Detect which cell encompasses the target text, then output its [X, Y] center coordinate. 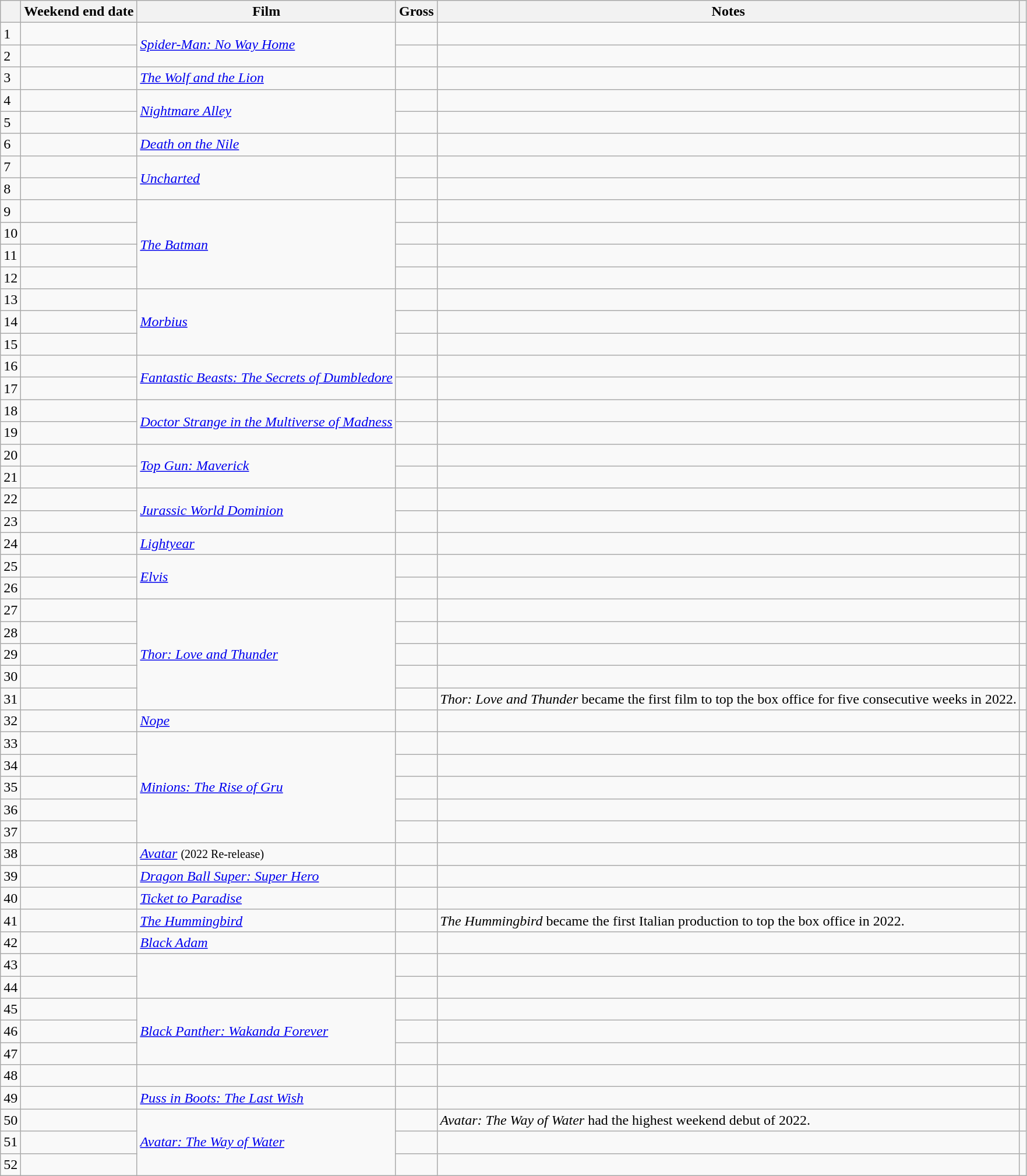
51 [10, 1142]
Film [267, 12]
6 [10, 144]
35 [10, 787]
Uncharted [267, 178]
30 [10, 677]
45 [10, 1009]
Avatar (2022 Re-release) [267, 854]
24 [10, 543]
Thor: Love and Thunder [267, 654]
29 [10, 655]
The Hummingbird [267, 920]
19 [10, 433]
7 [10, 167]
11 [10, 255]
33 [10, 743]
42 [10, 942]
Spider-Man: No Way Home [267, 45]
8 [10, 189]
Puss in Boots: The Last Wish [267, 1098]
49 [10, 1098]
48 [10, 1076]
Avatar: The Way of Water had the highest weekend debut of 2022. [728, 1120]
Gross [416, 12]
13 [10, 300]
32 [10, 721]
Nightmare Alley [267, 111]
28 [10, 632]
40 [10, 898]
Avatar: The Way of Water [267, 1142]
Lightyear [267, 543]
18 [10, 411]
Black Adam [267, 942]
Black Panther: Wakanda Forever [267, 1032]
34 [10, 765]
Jurassic World Dominion [267, 510]
The Wolf and the Lion [267, 78]
The Batman [267, 244]
1 [10, 34]
31 [10, 699]
16 [10, 366]
Ticket to Paradise [267, 898]
3 [10, 78]
10 [10, 233]
22 [10, 499]
26 [10, 588]
14 [10, 322]
43 [10, 965]
15 [10, 344]
44 [10, 987]
52 [10, 1164]
Top Gun: Maverick [267, 466]
41 [10, 920]
5 [10, 122]
The Hummingbird became the first Italian production to top the box office in 2022. [728, 920]
4 [10, 100]
37 [10, 832]
Thor: Love and Thunder became the first film to top the box office for five consecutive weeks in 2022. [728, 699]
Dragon Ball Super: Super Hero [267, 876]
Weekend end date [79, 12]
Death on the Nile [267, 144]
50 [10, 1120]
2 [10, 56]
Morbius [267, 322]
Elvis [267, 577]
25 [10, 566]
Doctor Strange in the Multiverse of Madness [267, 422]
38 [10, 854]
46 [10, 1032]
Minions: The Rise of Gru [267, 787]
Fantastic Beasts: The Secrets of Dumbledore [267, 377]
36 [10, 810]
17 [10, 389]
27 [10, 610]
23 [10, 521]
47 [10, 1054]
Nope [267, 721]
21 [10, 477]
20 [10, 455]
39 [10, 876]
Notes [728, 12]
9 [10, 211]
12 [10, 278]
